Capture the cell that displays the provided text and extract its [X, Y] central coordinate. 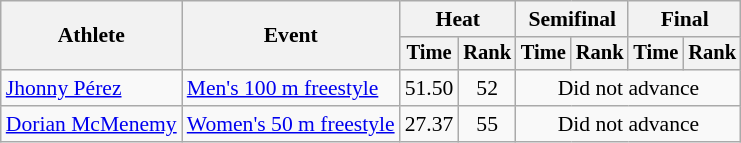
27.37 [430, 124]
Jhonny Pérez [92, 88]
Athlete [92, 36]
Women's 50 m freestyle [291, 124]
Dorian McMenemy [92, 124]
51.50 [430, 88]
Men's 100 m freestyle [291, 88]
Event [291, 36]
Heat [458, 19]
52 [487, 88]
Semifinal [572, 19]
55 [487, 124]
Final [684, 19]
